Find where the given text appears and provide that cell's center as (X, Y) coordinate. 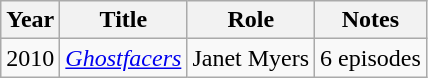
Notes (371, 20)
6 episodes (371, 58)
2010 (30, 58)
Janet Myers (251, 58)
Role (251, 20)
Ghostfacers (124, 58)
Year (30, 20)
Title (124, 20)
